Provide the [x, y] coordinate of the cell's center where the given text is located.  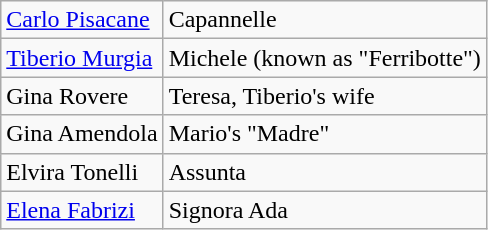
Signora Ada [324, 210]
Gina Rovere [82, 96]
Teresa, Tiberio's wife [324, 96]
Elena Fabrizi [82, 210]
Tiberio Murgia [82, 58]
Michele (known as "Ferribotte") [324, 58]
Assunta [324, 172]
Mario's "Madre" [324, 134]
Carlo Pisacane [82, 20]
Gina Amendola [82, 134]
Capannelle [324, 20]
Elvira Tonelli [82, 172]
